From the cell containing the given text, extract its center point as (X, Y) coordinate. 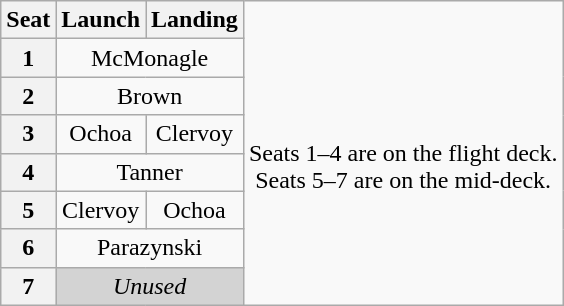
Launch (101, 20)
6 (28, 248)
4 (28, 172)
Tanner (150, 172)
7 (28, 286)
3 (28, 134)
5 (28, 210)
McMonagle (150, 58)
Brown (150, 96)
1 (28, 58)
Seat (28, 20)
Parazynski (150, 248)
2 (28, 96)
Seats 1–4 are on the flight deck.Seats 5–7 are on the mid-deck. (403, 153)
Landing (195, 20)
Unused (150, 286)
